Return (x, y) of the center of cell containing provided text 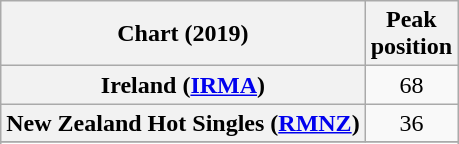
36 (411, 123)
Ireland (IRMA) (183, 85)
Peakposition (411, 34)
68 (411, 85)
Chart (2019) (183, 34)
New Zealand Hot Singles (RMNZ) (183, 123)
